Output the [X, Y] coordinate of the center of the cell containing the given text.  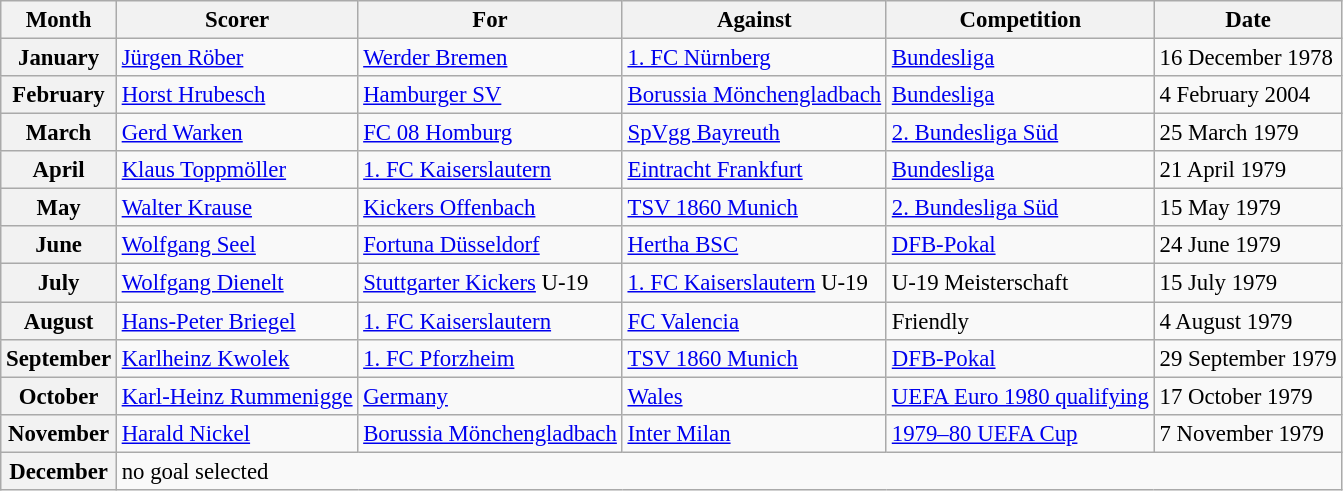
4 February 2004 [1248, 95]
1. FC Nürnberg [754, 58]
no goal selected [729, 471]
For [490, 20]
April [59, 170]
August [59, 321]
FC 08 Homburg [490, 133]
Date [1248, 20]
7 November 1979 [1248, 433]
October [59, 396]
16 December 1978 [1248, 58]
1979–80 UEFA Cup [1020, 433]
Karlheinz Kwolek [237, 358]
U-19 Meisterschaft [1020, 283]
Friendly [1020, 321]
24 June 1979 [1248, 245]
FC Valencia [754, 321]
Inter Milan [754, 433]
Gerd Warken [237, 133]
Klaus Toppmöller [237, 170]
February [59, 95]
July [59, 283]
21 April 1979 [1248, 170]
Walter Krause [237, 208]
Wolfgang Dienelt [237, 283]
May [59, 208]
Eintracht Frankfurt [754, 170]
25 March 1979 [1248, 133]
January [59, 58]
1. FC Kaiserslautern U-19 [754, 283]
Werder Bremen [490, 58]
June [59, 245]
1. FC Pforzheim [490, 358]
Against [754, 20]
November [59, 433]
December [59, 471]
Kickers Offenbach [490, 208]
Wolfgang Seel [237, 245]
Hamburger SV [490, 95]
Hans-Peter Briegel [237, 321]
Competition [1020, 20]
17 October 1979 [1248, 396]
September [59, 358]
Stuttgarter Kickers U-19 [490, 283]
Germany [490, 396]
Month [59, 20]
29 September 1979 [1248, 358]
Harald Nickel [237, 433]
Hertha BSC [754, 245]
15 May 1979 [1248, 208]
Wales [754, 396]
Horst Hrubesch [237, 95]
Jürgen Röber [237, 58]
SpVgg Bayreuth [754, 133]
Karl-Heinz Rummenigge [237, 396]
March [59, 133]
15 July 1979 [1248, 283]
Scorer [237, 20]
4 August 1979 [1248, 321]
UEFA Euro 1980 qualifying [1020, 396]
Fortuna Düsseldorf [490, 245]
